Output the (x, y) coordinate of the center of the cell containing the given text.  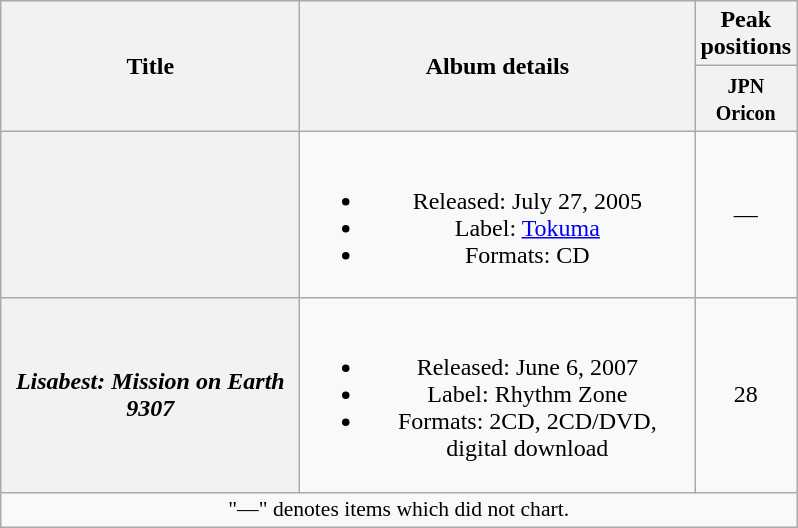
Title (150, 66)
"—" denotes items which did not chart. (399, 510)
Released: July 27, 2005Label: TokumaFormats: CD (498, 214)
Album details (498, 66)
Peak positions (746, 34)
— (746, 214)
Released: June 6, 2007Label: Rhythm ZoneFormats: 2CD, 2CD/DVD, digital download (498, 395)
28 (746, 395)
Lisabest: Mission on Earth 9307 (150, 395)
JPNOricon (746, 98)
